Scan for the cell matching the given text and deliver its [X, Y] coordinate at center. 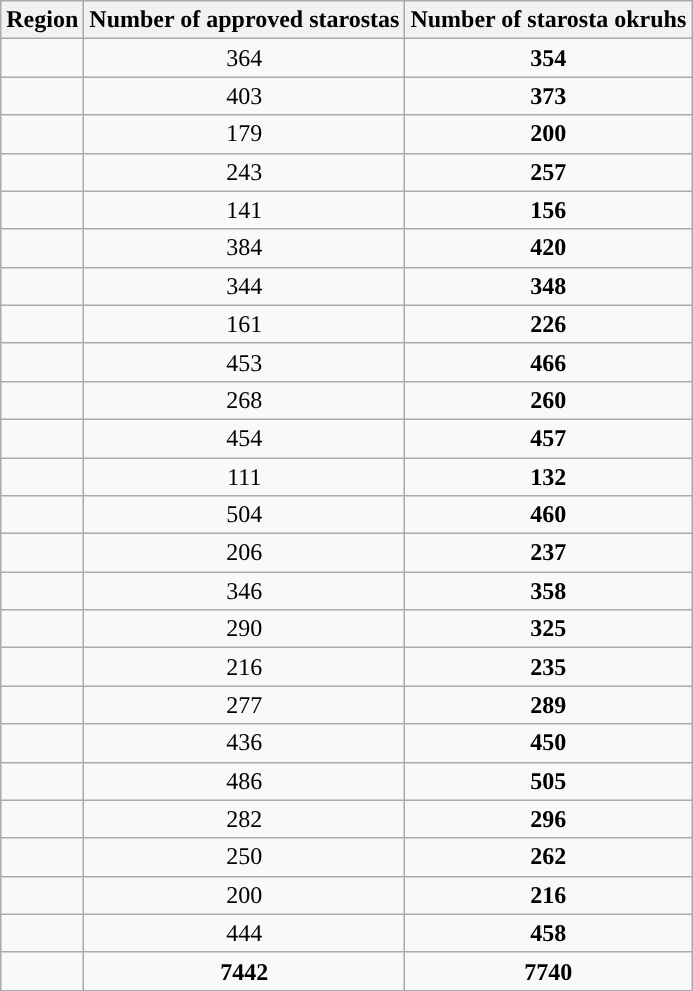
384 [244, 248]
277 [244, 705]
505 [548, 781]
454 [244, 438]
289 [548, 705]
403 [244, 96]
436 [244, 743]
7442 [244, 971]
250 [244, 857]
348 [548, 286]
7740 [548, 971]
226 [548, 324]
460 [548, 515]
156 [548, 210]
364 [244, 58]
Region [42, 20]
237 [548, 553]
Number of approved starostas [244, 20]
344 [244, 286]
141 [244, 210]
373 [548, 96]
420 [548, 248]
346 [244, 591]
325 [548, 629]
504 [244, 515]
Number of starosta okruhs [548, 20]
235 [548, 667]
354 [548, 58]
290 [244, 629]
458 [548, 933]
444 [244, 933]
260 [548, 400]
358 [548, 591]
262 [548, 857]
282 [244, 819]
161 [244, 324]
132 [548, 477]
296 [548, 819]
179 [244, 134]
257 [548, 172]
453 [244, 362]
206 [244, 553]
486 [244, 781]
450 [548, 743]
243 [244, 172]
466 [548, 362]
268 [244, 400]
457 [548, 438]
111 [244, 477]
